Scan for the cell matching the given text and deliver its (X, Y) coordinate at center. 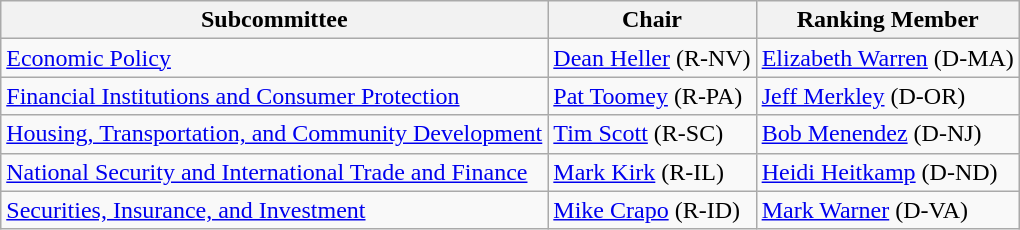
Bob Menendez (D-NJ) (888, 134)
Mark Warner (D-VA) (888, 210)
Mike Crapo (R-ID) (652, 210)
Tim Scott (R-SC) (652, 134)
Housing, Transportation, and Community Development (274, 134)
Heidi Heitkamp (D-ND) (888, 172)
Mark Kirk (R-IL) (652, 172)
Dean Heller (R-NV) (652, 58)
National Security and International Trade and Finance (274, 172)
Financial Institutions and Consumer Protection (274, 96)
Ranking Member (888, 20)
Jeff Merkley (D-OR) (888, 96)
Elizabeth Warren (D-MA) (888, 58)
Subcommittee (274, 20)
Pat Toomey (R-PA) (652, 96)
Economic Policy (274, 58)
Chair (652, 20)
Securities, Insurance, and Investment (274, 210)
